Search for the cell housing the specified text and yield its [x, y] center coordinate. 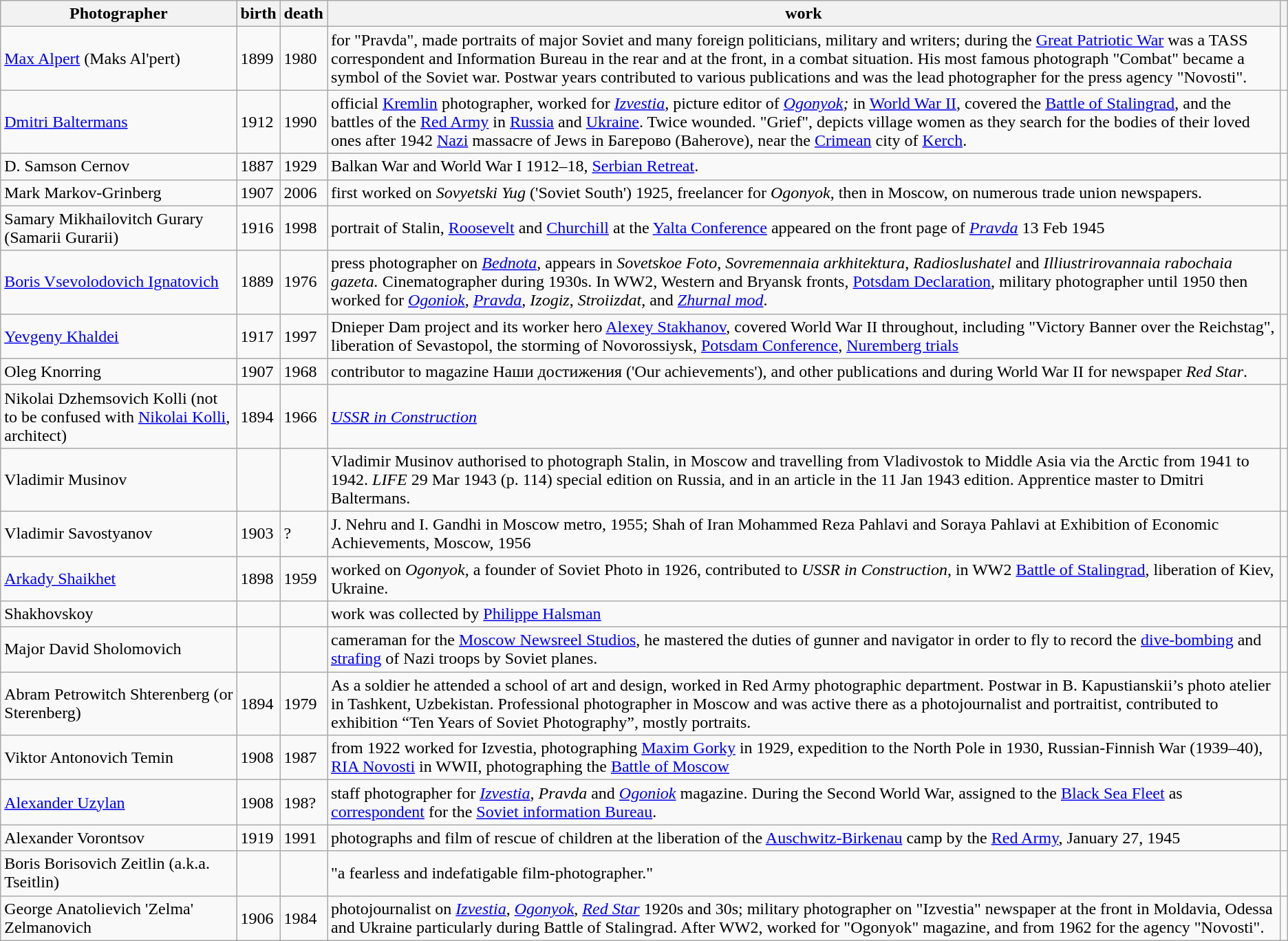
1912 [259, 122]
1991 [303, 838]
Arkady Shaikhet [118, 578]
1919 [259, 838]
1980 [303, 58]
1997 [303, 336]
Photographer [118, 14]
? [303, 534]
Boris Borisovich Zeitlin (a.k.a. Tseitlin) [118, 874]
birth [259, 14]
Abram Petrowitch Shterenberg (or Sterenberg) [118, 704]
photographs and film of rescue of children at the liberation of the Auschwitz-Birkenau camp by the Red Army, January 27, 1945 [804, 838]
Yevgeny Khaldei [118, 336]
1929 [303, 166]
USSR in Construction [804, 416]
first worked on Sovyetski Yug ('Soviet South') 1925, freelancer for Ogonyok, then in Moscow, on numerous trade union newspapers. [804, 193]
Balkan War and World War I 1912–18, Serbian Retreat. [804, 166]
Vladimir Savostyanov [118, 534]
"a fearless and indefatigable film-photographer." [804, 874]
198? [303, 802]
Samary Mikhailovitch Gurary (Samarii Gurarii) [118, 228]
Oleg Knorring [118, 371]
1899 [259, 58]
Mark Markov-Grinberg [118, 193]
1887 [259, 166]
1906 [259, 918]
D. Samson Cernov [118, 166]
death [303, 14]
Shakhovskoy [118, 614]
contributor to magazine Наши достижения ('Our achievements'), and other publications and during World War II for newspaper Red Star. [804, 371]
1979 [303, 704]
1966 [303, 416]
1984 [303, 918]
1990 [303, 122]
work [804, 14]
1903 [259, 534]
1987 [303, 758]
Alexander Vorontsov [118, 838]
1998 [303, 228]
1916 [259, 228]
work was collected by Philippe Halsman [804, 614]
1898 [259, 578]
Max Alpert (Maks Al'pert) [118, 58]
Dmitri Baltermans [118, 122]
Boris Vsevolodovich Ignatovich [118, 282]
George Anatolievich 'Zelma' Zelmanovich [118, 918]
2006 [303, 193]
1889 [259, 282]
Alexander Uzylan [118, 802]
portrait of Stalin, Roosevelt and Churchill at the Yalta Conference appeared on the front page of Pravda 13 Feb 1945 [804, 228]
1917 [259, 336]
worked on Ogonyok, a founder of Soviet Photo in 1926, contributed to USSR in Construction, in WW2 Battle of Stalingrad, liberation of Kiev, Ukraine. [804, 578]
Nikolai Dzhemsovich Kolli (not to be confused with Nikolai Kolli, architect) [118, 416]
1968 [303, 371]
1959 [303, 578]
Vladimir Musinov [118, 479]
1976 [303, 282]
Major David Sholomovich [118, 649]
Viktor Antonovich Temin [118, 758]
